Output the (X, Y) coordinate of the center of the cell containing the given text.  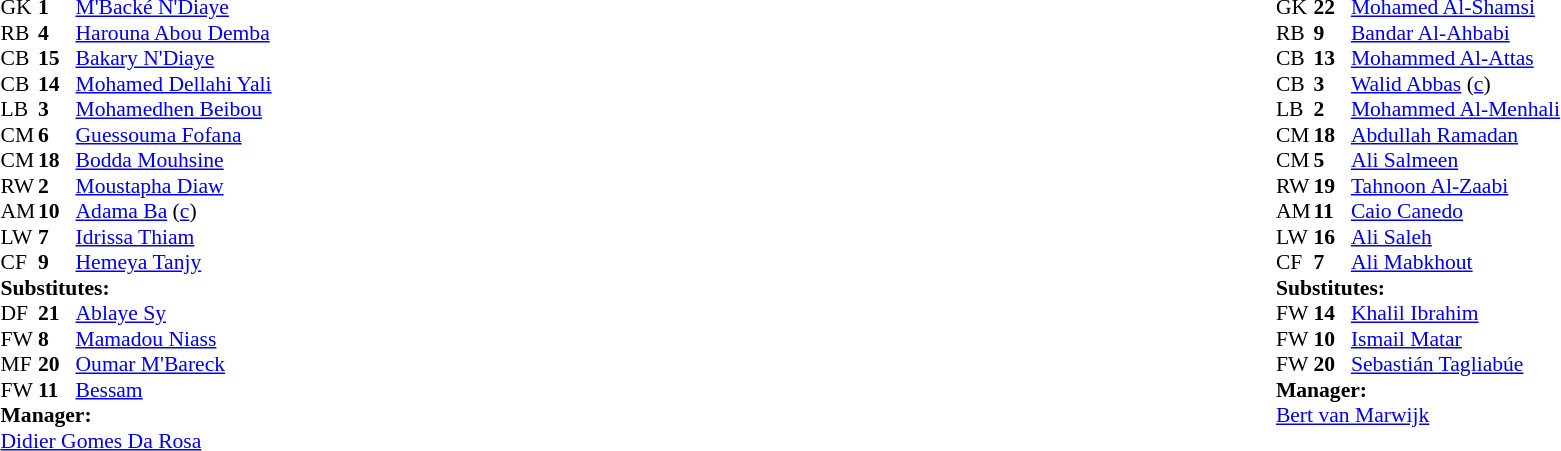
15 (57, 59)
Sebastián Tagliabúe (1456, 365)
DF (19, 313)
Caio Canedo (1456, 211)
Ali Mabkhout (1456, 263)
4 (57, 33)
16 (1332, 237)
Harouna Abou Demba (174, 33)
Oumar M'Bareck (174, 365)
Walid Abbas (c) (1456, 84)
Adama Ba (c) (174, 211)
Mohammed Al-Menhali (1456, 109)
Hemeya Tanjy (174, 263)
Tahnoon Al-Zaabi (1456, 186)
Bodda Mouhsine (174, 161)
Abdullah Ramadan (1456, 135)
Bandar Al-Ahbabi (1456, 33)
Ismail Matar (1456, 339)
5 (1332, 161)
Mohamedhen Beibou (174, 109)
Bessam (174, 390)
MF (19, 365)
Guessouma Fofana (174, 135)
Khalil Ibrahim (1456, 313)
6 (57, 135)
Bert van Marwijk (1418, 415)
Idrissa Thiam (174, 237)
19 (1332, 186)
Ali Saleh (1456, 237)
Mamadou Niass (174, 339)
Moustapha Diaw (174, 186)
Ablaye Sy (174, 313)
8 (57, 339)
21 (57, 313)
Bakary N'Diaye (174, 59)
13 (1332, 59)
Mohamed Dellahi Yali (174, 84)
Ali Salmeen (1456, 161)
Mohammed Al-Attas (1456, 59)
